Determine the [X, Y] coordinate at the center of the cell enclosing the given text.  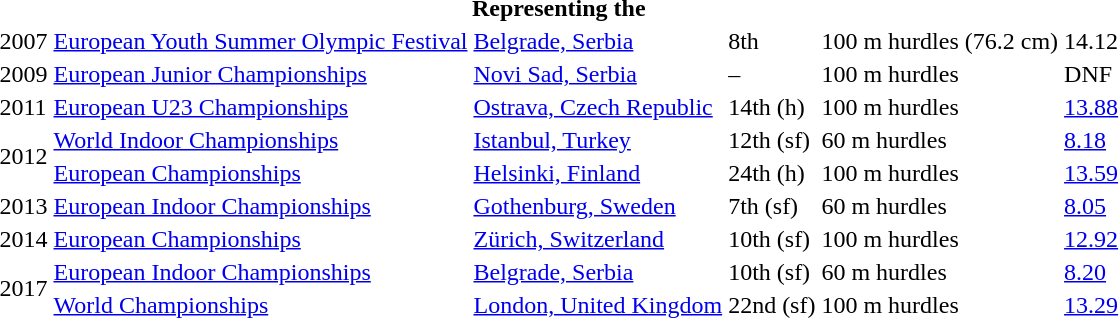
Istanbul, Turkey [598, 140]
7th (sf) [772, 206]
Gothenburg, Sweden [598, 206]
European Junior Championships [260, 74]
14th (h) [772, 107]
8th [772, 41]
Novi Sad, Serbia [598, 74]
24th (h) [772, 173]
Zürich, Switzerland [598, 239]
Helsinki, Finland [598, 173]
– [772, 74]
Ostrava, Czech Republic [598, 107]
12th (sf) [772, 140]
World Indoor Championships [260, 140]
100 m hurdles (76.2 cm) [940, 41]
European Youth Summer Olympic Festival [260, 41]
European U23 Championships [260, 107]
